Output the [x, y] coordinate of the center of the cell containing the given text.  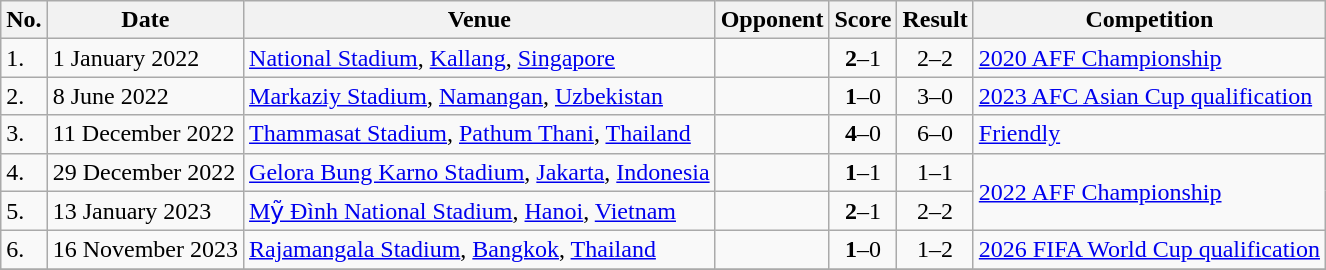
Competition [1149, 20]
13 January 2023 [145, 211]
2020 AFF Championship [1149, 58]
5. [24, 211]
Rajamangala Stadium, Bangkok, Thailand [480, 250]
Friendly [1149, 134]
2022 AFF Championship [1149, 192]
No. [24, 20]
4. [24, 172]
29 December 2022 [145, 172]
Result [935, 20]
Opponent [772, 20]
8 June 2022 [145, 96]
Mỹ Đình National Stadium, Hanoi, Vietnam [480, 211]
1 January 2022 [145, 58]
Gelora Bung Karno Stadium, Jakarta, Indonesia [480, 172]
11 December 2022 [145, 134]
3–0 [935, 96]
Score [863, 20]
16 November 2023 [145, 250]
Markaziy Stadium, Namangan, Uzbekistan [480, 96]
Thammasat Stadium, Pathum Thani, Thailand [480, 134]
6–0 [935, 134]
6. [24, 250]
Venue [480, 20]
National Stadium, Kallang, Singapore [480, 58]
1. [24, 58]
Date [145, 20]
1–2 [935, 250]
2023 AFC Asian Cup qualification [1149, 96]
3. [24, 134]
2026 FIFA World Cup qualification [1149, 250]
4–0 [863, 134]
2. [24, 96]
